Determine the [X, Y] coordinate at the center of the cell enclosing the given text.  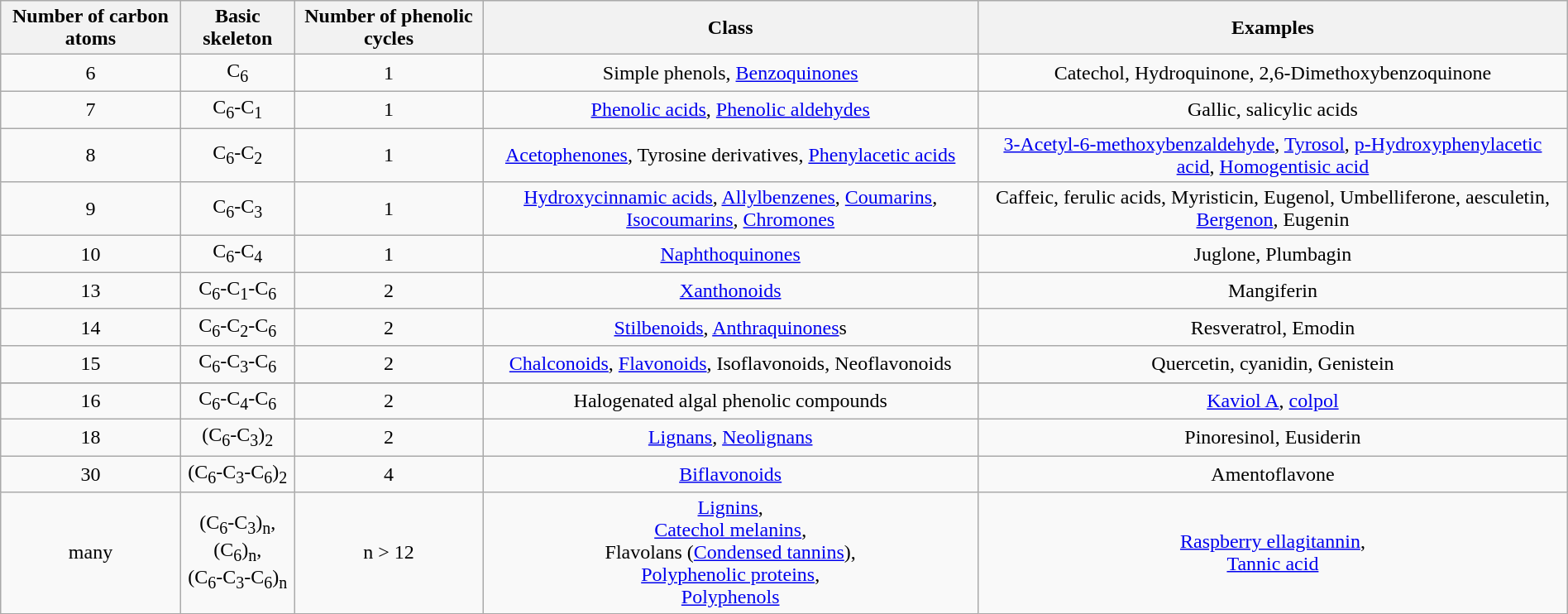
18 [91, 437]
3-Acetyl-6-methoxybenzaldehyde, Tyrosol, p-Hydroxyphenylacetic acid, Homogentisic acid [1274, 154]
C6-C1 [237, 109]
Catechol, Hydroquinone, 2,6-Dimethoxybenzoquinone [1274, 73]
4 [389, 474]
Resveratrol, Emodin [1274, 327]
Chalconoids, Flavonoids, Isoflavonoids, Neoflavonoids [731, 364]
Hydroxycinnamic acids, Allylbenzenes, Coumarins, Isocoumarins, Chromones [731, 209]
Simple phenols, Benzoquinones [731, 73]
C6-C2 [237, 154]
(C6-C3)2 [237, 437]
many [91, 553]
Class [731, 28]
Phenolic acids, Phenolic aldehydes [731, 109]
Gallic, salicylic acids [1274, 109]
Halogenated algal phenolic compounds [731, 401]
15 [91, 364]
C6-C3 [237, 209]
Caffeic, ferulic acids, Myristicin, Eugenol, Umbelliferone, aesculetin, Bergenon, Eugenin [1274, 209]
Biflavonoids [731, 474]
10 [91, 254]
Naphthoquinones [731, 254]
Amentoflavone [1274, 474]
Number of carbon atoms [91, 28]
8 [91, 154]
14 [91, 327]
Stilbenoids, Anthraquinoness [731, 327]
Quercetin, cyanidin, Genistein [1274, 364]
Lignans, Neolignans [731, 437]
Examples [1274, 28]
Raspberry ellagitannin, Tannic acid [1274, 553]
n > 12 [389, 553]
(C6-C3)n,(C6)n,(C6-C3-C6)n [237, 553]
16 [91, 401]
C6-C4 [237, 254]
Mangiferin [1274, 290]
Kaviol A, colpol [1274, 401]
C6-C2-C6 [237, 327]
Lignins,Catechol melanins,Flavolans (Condensed tannins),Polyphenolic proteins, Polyphenols [731, 553]
C6-C3-C6 [237, 364]
Acetophenones, Tyrosine derivatives, Phenylacetic acids [731, 154]
C6-C1-C6 [237, 290]
7 [91, 109]
(C6-C3-C6)2 [237, 474]
Basic skeleton [237, 28]
Juglone, Plumbagin [1274, 254]
30 [91, 474]
Xanthonoids [731, 290]
6 [91, 73]
Pinoresinol, Eusiderin [1274, 437]
C6 [237, 73]
9 [91, 209]
13 [91, 290]
Number of phenolic cycles [389, 28]
C6-C4-C6 [237, 401]
